Scan for the cell matching the given text and deliver its (X, Y) coordinate at center. 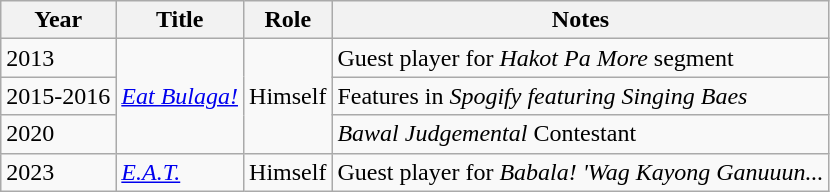
Title (180, 20)
2020 (58, 134)
2013 (58, 58)
Notes (580, 20)
2015-2016 (58, 96)
E.A.T. (180, 172)
2023 (58, 172)
Bawal Judgemental Contestant (580, 134)
Eat Bulaga! (180, 96)
Role (288, 20)
Year (58, 20)
Features in Spogify featuring Singing Baes (580, 96)
Guest player for Hakot Pa More segment (580, 58)
Guest player for Babala! 'Wag Kayong Ganuuun... (580, 172)
